For the text-containing cell, return its midpoint in [X, Y] coordinate format. 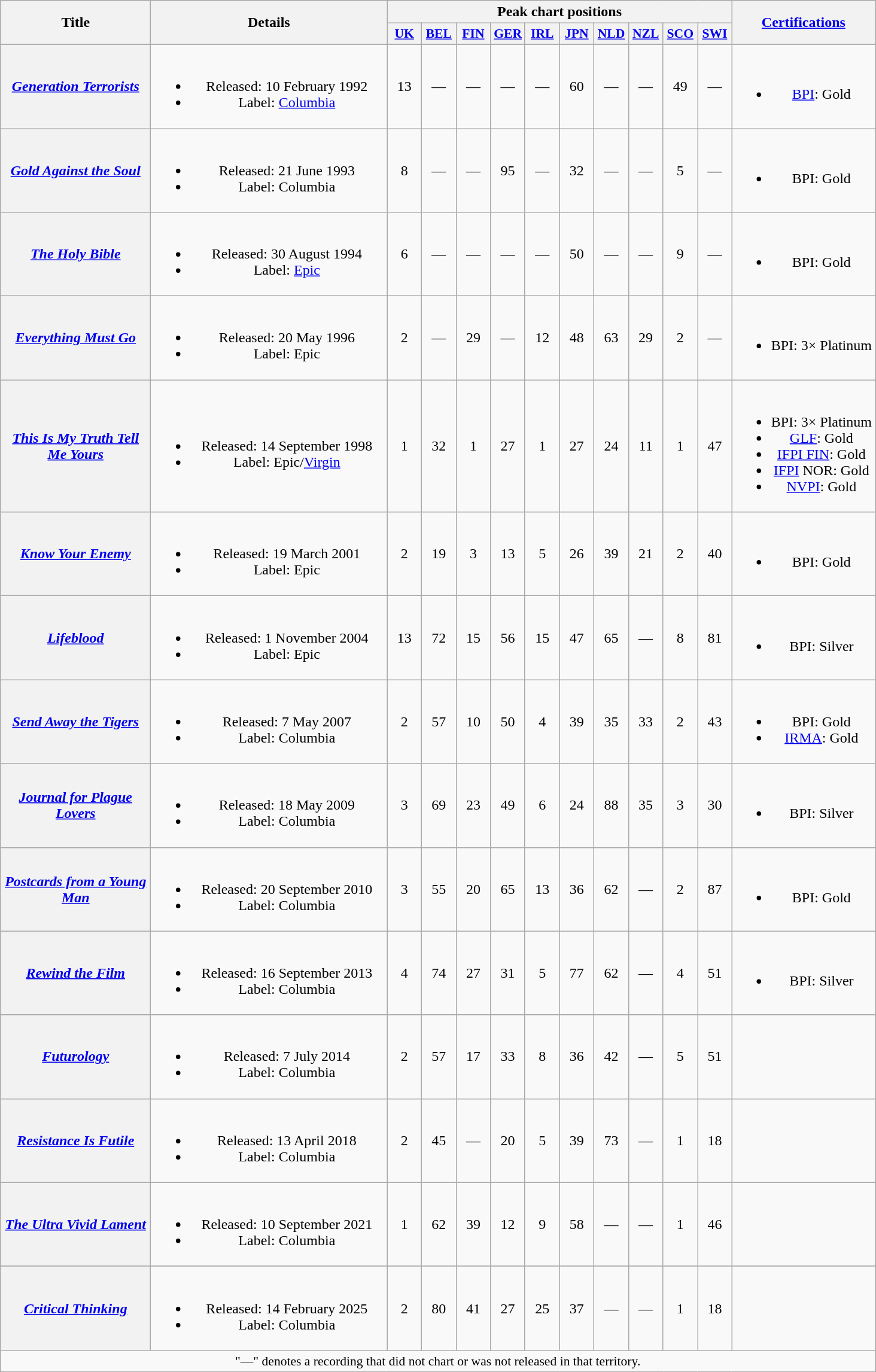
BPI: GoldIRMA: Gold [803, 722]
Released: 18 May 2009Label: Columbia [269, 805]
BPI: 3× PlatinumGLF: GoldIFPI FIN: GoldIFPI NOR: GoldNVPI: Gold [803, 446]
45 [439, 1140]
80 [439, 1308]
87 [715, 889]
Know Your Enemy [75, 554]
55 [439, 889]
56 [508, 638]
This Is My Truth Tell Me Yours [75, 446]
BPI: 3× Platinum [803, 338]
Certifications [803, 23]
69 [439, 805]
Critical Thinking [75, 1308]
74 [439, 973]
Resistance Is Futile [75, 1140]
NLD [612, 34]
Everything Must Go [75, 338]
Generation Terrorists [75, 86]
SWI [715, 34]
JPN [577, 34]
46 [715, 1224]
Details [269, 23]
73 [612, 1140]
Title [75, 23]
88 [612, 805]
40 [715, 554]
43 [715, 722]
Lifeblood [75, 638]
Released: 20 September 2010Label: Columbia [269, 889]
31 [508, 973]
SCO [680, 34]
Gold Against the Soul [75, 170]
Released: 14 September 1998Label: Epic/Virgin [269, 446]
58 [577, 1224]
81 [715, 638]
21 [646, 554]
Released: 7 July 2014Label: Columbia [269, 1057]
Released: 30 August 1994Label: Epic [269, 254]
UK [404, 34]
23 [473, 805]
Send Away the Tigers [75, 722]
IRL [542, 34]
Futurology [75, 1057]
95 [508, 170]
42 [612, 1057]
30 [715, 805]
FIN [473, 34]
Released: 10 September 2021Label: Columbia [269, 1224]
Released: 21 June 1993Label: Columbia [269, 170]
Rewind the Film [75, 973]
48 [577, 338]
17 [473, 1057]
The Ultra Vivid Lament [75, 1224]
10 [473, 722]
Postcards from a Young Man [75, 889]
26 [577, 554]
77 [577, 973]
Released: 13 April 2018Label: Columbia [269, 1140]
60 [577, 86]
GER [508, 34]
25 [542, 1308]
Released: 20 May 1996Label: Epic [269, 338]
63 [612, 338]
Released: 1 November 2004Label: Epic [269, 638]
11 [646, 446]
Released: 19 March 2001Label: Epic [269, 554]
19 [439, 554]
Peak chart positions [559, 12]
Released: 7 May 2007Label: Columbia [269, 722]
NZL [646, 34]
41 [473, 1308]
Released: 14 February 2025Label: Columbia [269, 1308]
The Holy Bible [75, 254]
BEL [439, 34]
37 [577, 1308]
Released: 16 September 2013Label: Columbia [269, 973]
Released: 10 February 1992Label: Columbia [269, 86]
72 [439, 638]
Journal for Plague Lovers [75, 805]
"—" denotes a recording that did not chart or was not released in that territory. [438, 1361]
